Detect which cell encompasses the target text, then output its [X, Y] center coordinate. 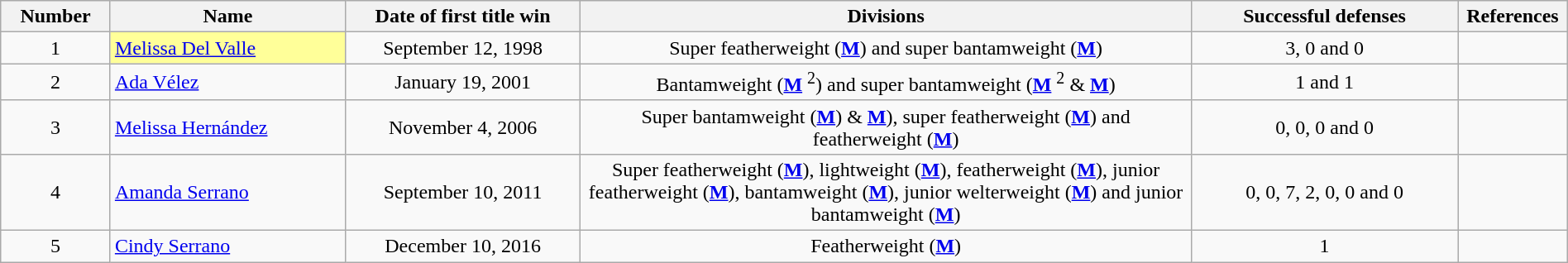
References [1513, 17]
Number [56, 17]
Successful defenses [1325, 17]
0, 0, 7, 2, 0, 0 and 0 [1325, 192]
Cindy Serrano [227, 246]
0, 0, 0 and 0 [1325, 127]
4 [56, 192]
September 10, 2011 [463, 192]
Bantamweight (M 2) and super bantamweight (M 2 & M) [887, 83]
Divisions [887, 17]
January 19, 2001 [463, 83]
Amanda Serrano [227, 192]
December 10, 2016 [463, 246]
1 and 1 [1325, 83]
Melissa Hernández [227, 127]
November 4, 2006 [463, 127]
Featherweight (M) [887, 246]
3, 0 and 0 [1325, 48]
September 12, 1998 [463, 48]
Name [227, 17]
2 [56, 83]
Date of first title win [463, 17]
Ada Vélez [227, 83]
Super featherweight (M) and super bantamweight (M) [887, 48]
Melissa Del Valle [227, 48]
3 [56, 127]
5 [56, 246]
Super bantamweight (M) & M), super featherweight (M) and featherweight (M) [887, 127]
